For the text-containing cell, return its midpoint in [X, Y] coordinate format. 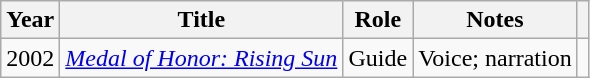
Role [378, 20]
Voice; narration [496, 58]
2002 [30, 58]
Notes [496, 20]
Guide [378, 58]
Medal of Honor: Rising Sun [202, 58]
Year [30, 20]
Title [202, 20]
